Find where the given text appears and provide that cell's center as [X, Y] coordinate. 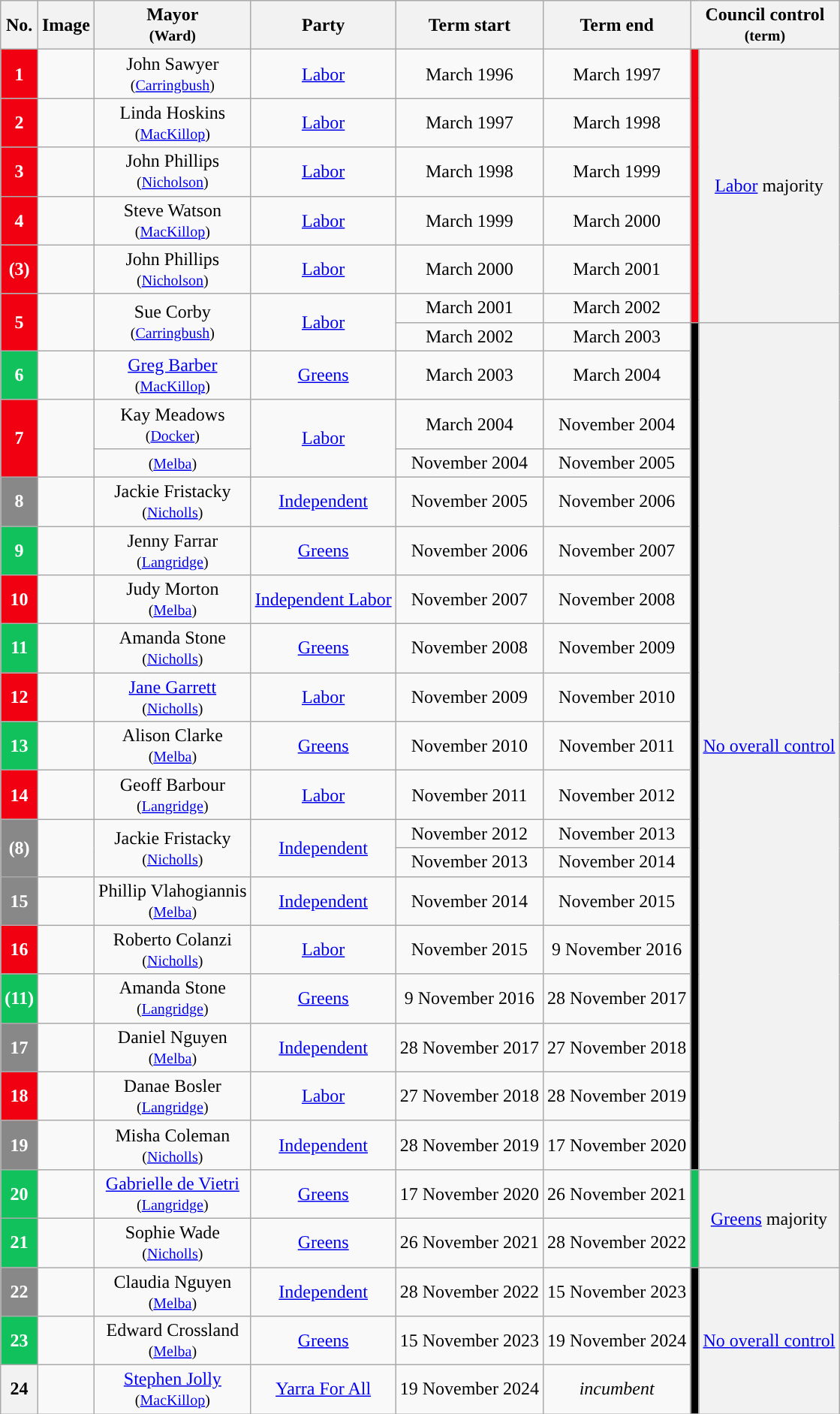
24 [20, 1389]
14 [20, 794]
11 [20, 649]
Geoff Barbour (Langridge) [173, 794]
16 [20, 949]
13 [20, 746]
Jenny Farrar (Langridge) [173, 550]
Claudia Nguyen (Melba) [173, 1292]
Alison Clarke (Melba) [173, 746]
John Sawyer (Carringbush) [173, 74]
1 [20, 74]
23 [20, 1341]
(Melba) [173, 463]
Term start [469, 26]
Image [66, 26]
17 [20, 1047]
3 [20, 171]
Amanda Stone (Langridge) [173, 999]
Gabrielle de Vietri (Langridge) [173, 1194]
Judy Morton (Melba) [173, 599]
Sophie Wade (Nicholls) [173, 1242]
10 [20, 599]
No. [20, 26]
Greens majority [769, 1218]
Mayor (Ward) [173, 26]
Misha Coleman (Nicholls) [173, 1144]
(8) [20, 848]
Edward Crossland (Melba) [173, 1341]
4 [20, 221]
Sue Corby (Carringbush) [173, 322]
12 [20, 697]
Independent Labor [323, 599]
Daniel Nguyen (Melba) [173, 1047]
March 1996 [469, 74]
Danae Bosler (Langridge) [173, 1096]
(3) [20, 269]
Steve Watson (MacKillop) [173, 221]
15 [20, 901]
22 [20, 1292]
18 [20, 1096]
Stephen Jolly (MacKillop) [173, 1389]
incumbent [617, 1389]
(11) [20, 999]
5 [20, 322]
Yarra For All [323, 1389]
Council control (term) [765, 26]
Party [323, 26]
Kay Meadows (Docker) [173, 424]
Phillip Vlahogiannis (Melba) [173, 901]
20 [20, 1194]
Amanda Stone (Nicholls) [173, 649]
Linda Hoskins (MacKillop) [173, 123]
2 [20, 123]
Labor majority [769, 186]
9 [20, 550]
19 [20, 1144]
Term end [617, 26]
Greg Barber (MacKillop) [173, 375]
Jane Garrett (Nicholls) [173, 697]
21 [20, 1242]
8 [20, 502]
6 [20, 375]
7 [20, 439]
Roberto Colanzi (Nicholls) [173, 949]
